Capture the cell that displays the provided text and extract its [X, Y] central coordinate. 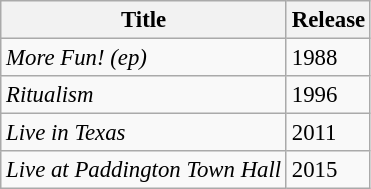
More Fun! (ep) [144, 58]
Release [328, 20]
2015 [328, 170]
Live in Texas [144, 133]
Ritualism [144, 95]
Live at Paddington Town Hall [144, 170]
2011 [328, 133]
Title [144, 20]
1996 [328, 95]
1988 [328, 58]
